Locate the cell with the specified text and output its [x, y] center coordinate. 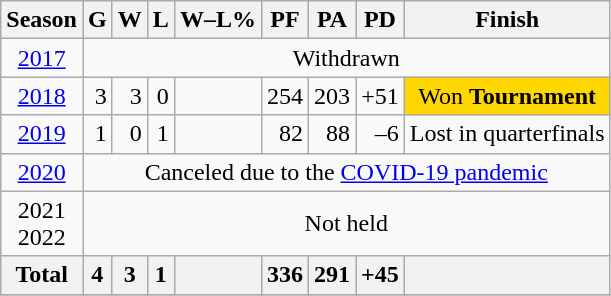
291 [332, 275]
Withdrawn [346, 58]
PD [380, 20]
Total [42, 275]
W [130, 20]
G [97, 20]
2020 [42, 172]
+51 [380, 96]
L [160, 20]
PF [284, 20]
Not held [346, 224]
2017 [42, 58]
Canceled due to the COVID-19 pandemic [346, 172]
Season [42, 20]
20212022 [42, 224]
Won Tournament [507, 96]
PA [332, 20]
88 [332, 134]
4 [97, 275]
82 [284, 134]
254 [284, 96]
Lost in quarterfinals [507, 134]
+45 [380, 275]
Finish [507, 20]
203 [332, 96]
2018 [42, 96]
336 [284, 275]
W–L% [218, 20]
2019 [42, 134]
–6 [380, 134]
